From the cell containing the given text, extract its center point as [X, Y] coordinate. 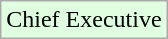
Chief Executive [84, 20]
